For the text-containing cell, return its midpoint in (x, y) coordinate format. 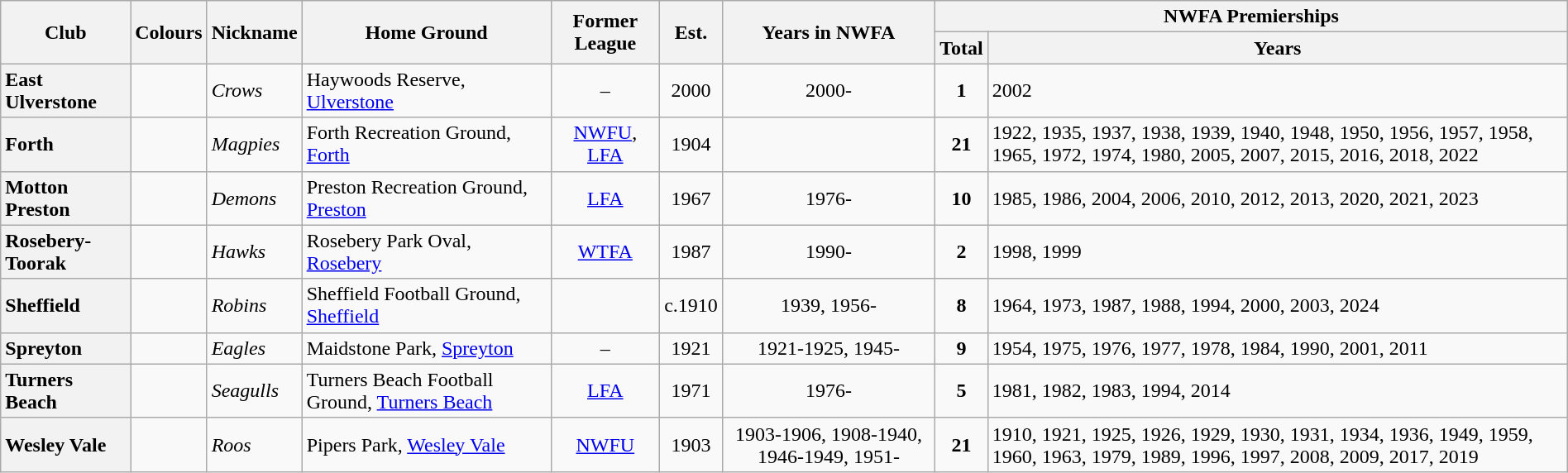
Est. (691, 32)
Club (66, 32)
1967 (691, 198)
Eagles (255, 348)
1964, 1973, 1987, 1988, 1994, 2000, 2003, 2024 (1277, 306)
Years (1277, 48)
Rosebery Park Oval, Rosebery (427, 251)
Turners Beach (66, 390)
10 (962, 198)
Forth Recreation Ground, Forth (427, 144)
1985, 1986, 2004, 2006, 2010, 2012, 2013, 2020, 2021, 2023 (1277, 198)
Rosebery-Toorak (66, 251)
2002 (1277, 91)
Turners Beach Football Ground, Turners Beach (427, 390)
1903-1906, 1908-1940, 1946-1949, 1951- (829, 445)
Sheffield (66, 306)
1921 (691, 348)
1904 (691, 144)
Preston Recreation Ground, Preston (427, 198)
1910, 1921, 1925, 1926, 1929, 1930, 1931, 1934, 1936, 1949, 1959, 1960, 1963, 1979, 1989, 1996, 1997, 2008, 2009, 2017, 2019 (1277, 445)
1987 (691, 251)
Motton Preston (66, 198)
East Ulverstone (66, 91)
Home Ground (427, 32)
Former League (605, 32)
1921-1925, 1945- (829, 348)
1954, 1975, 1976, 1977, 1978, 1984, 1990, 2001, 2011 (1277, 348)
Spreyton (66, 348)
Robins (255, 306)
Colours (169, 32)
Years in NWFA (829, 32)
1981, 1982, 1983, 1994, 2014 (1277, 390)
Demons (255, 198)
1922, 1935, 1937, 1938, 1939, 1940, 1948, 1950, 1956, 1957, 1958, 1965, 1972, 1974, 1980, 2005, 2007, 2015, 2016, 2018, 2022 (1277, 144)
NWFA Premierships (1252, 17)
NWFU (605, 445)
c.1910 (691, 306)
Nickname (255, 32)
Hawks (255, 251)
1939, 1956- (829, 306)
9 (962, 348)
2 (962, 251)
Total (962, 48)
8 (962, 306)
1990- (829, 251)
1903 (691, 445)
Haywoods Reserve, Ulverstone (427, 91)
Forth (66, 144)
2000 (691, 91)
5 (962, 390)
Maidstone Park, Spreyton (427, 348)
1971 (691, 390)
Magpies (255, 144)
1 (962, 91)
Pipers Park, Wesley Vale (427, 445)
2000- (829, 91)
Roos (255, 445)
Seagulls (255, 390)
Crows (255, 91)
1998, 1999 (1277, 251)
WTFA (605, 251)
Sheffield Football Ground, Sheffield (427, 306)
Wesley Vale (66, 445)
NWFU, LFA (605, 144)
